Identify which cell holds the provided text, then report its [X, Y] central coordinate. 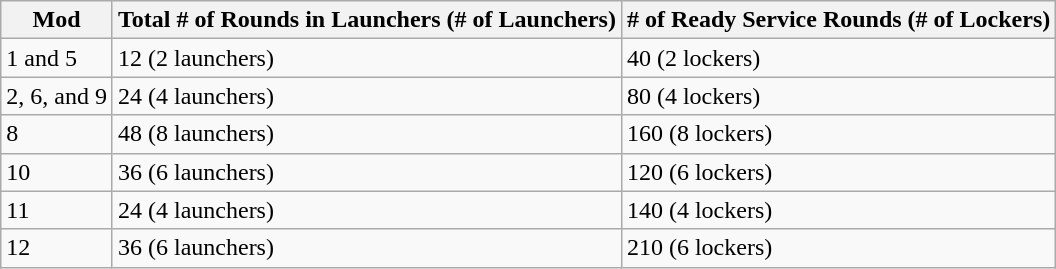
12 [57, 248]
160 (8 lockers) [838, 134]
210 (6 lockers) [838, 248]
# of Ready Service Rounds (# of Lockers) [838, 20]
140 (4 lockers) [838, 210]
Total # of Rounds in Launchers (# of Launchers) [366, 20]
12 (2 launchers) [366, 58]
48 (8 launchers) [366, 134]
10 [57, 172]
11 [57, 210]
40 (2 lockers) [838, 58]
1 and 5 [57, 58]
2, 6, and 9 [57, 96]
120 (6 lockers) [838, 172]
Mod [57, 20]
80 (4 lockers) [838, 96]
8 [57, 134]
